Output the [X, Y] coordinate of the center of the cell containing the given text.  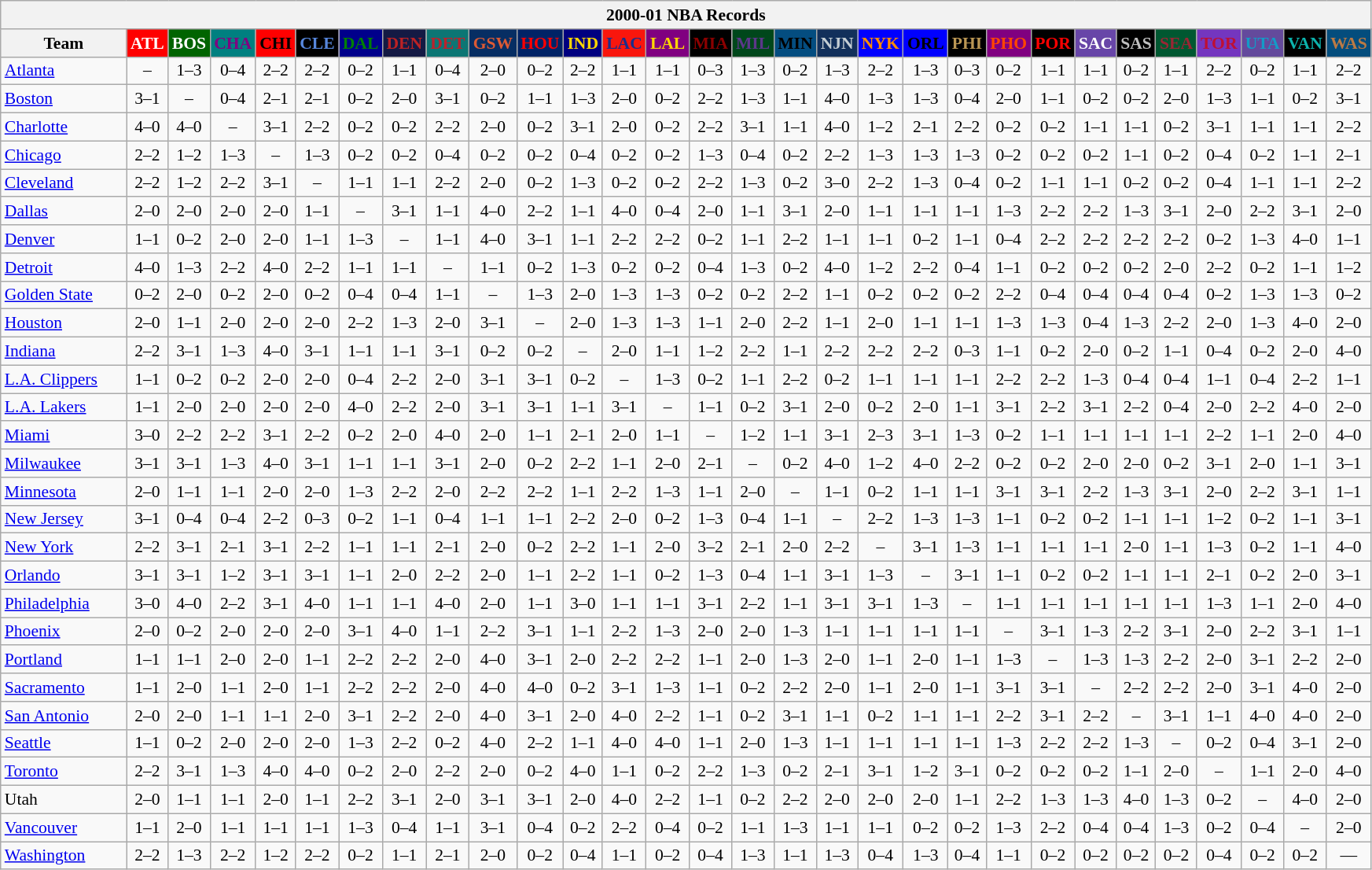
Orlando [64, 576]
GSW [494, 43]
Vancouver [64, 828]
San Antonio [64, 716]
CHI [275, 43]
MIL [753, 43]
Cleveland [64, 183]
Sacramento [64, 688]
NJN [837, 43]
Boston [64, 99]
L.A. Lakers [64, 407]
New York [64, 547]
2–3 [881, 436]
VAN [1305, 43]
Team [64, 43]
Charlotte [64, 127]
Minnesota [64, 492]
2000-01 NBA Records [686, 15]
L.A. Clippers [64, 379]
MIN [795, 43]
Seattle [64, 743]
Golden State [64, 295]
PHI [967, 43]
LAL [668, 43]
Indiana [64, 352]
DET [448, 43]
Utah [64, 800]
ATL [148, 43]
Philadelphia [64, 603]
New Jersey [64, 519]
Detroit [64, 267]
SAC [1096, 43]
Toronto [64, 772]
Dallas [64, 212]
Washington [64, 856]
Houston [64, 323]
DEN [404, 43]
— [1349, 856]
CLE [318, 43]
ORL [926, 43]
IND [583, 43]
BOS [189, 43]
Portland [64, 660]
MIA [710, 43]
CHA [233, 43]
Chicago [64, 155]
DAL [361, 43]
PHO [1008, 43]
NYK [881, 43]
HOU [539, 43]
POR [1053, 43]
3–2 [710, 547]
LAC [624, 43]
WAS [1349, 43]
SAS [1136, 43]
Miami [64, 436]
Milwaukee [64, 463]
UTA [1263, 43]
TOR [1219, 43]
SEA [1176, 43]
Atlanta [64, 71]
Phoenix [64, 632]
Denver [64, 239]
